Return the [X, Y] coordinate for the center point of the cell that contains the specified text.  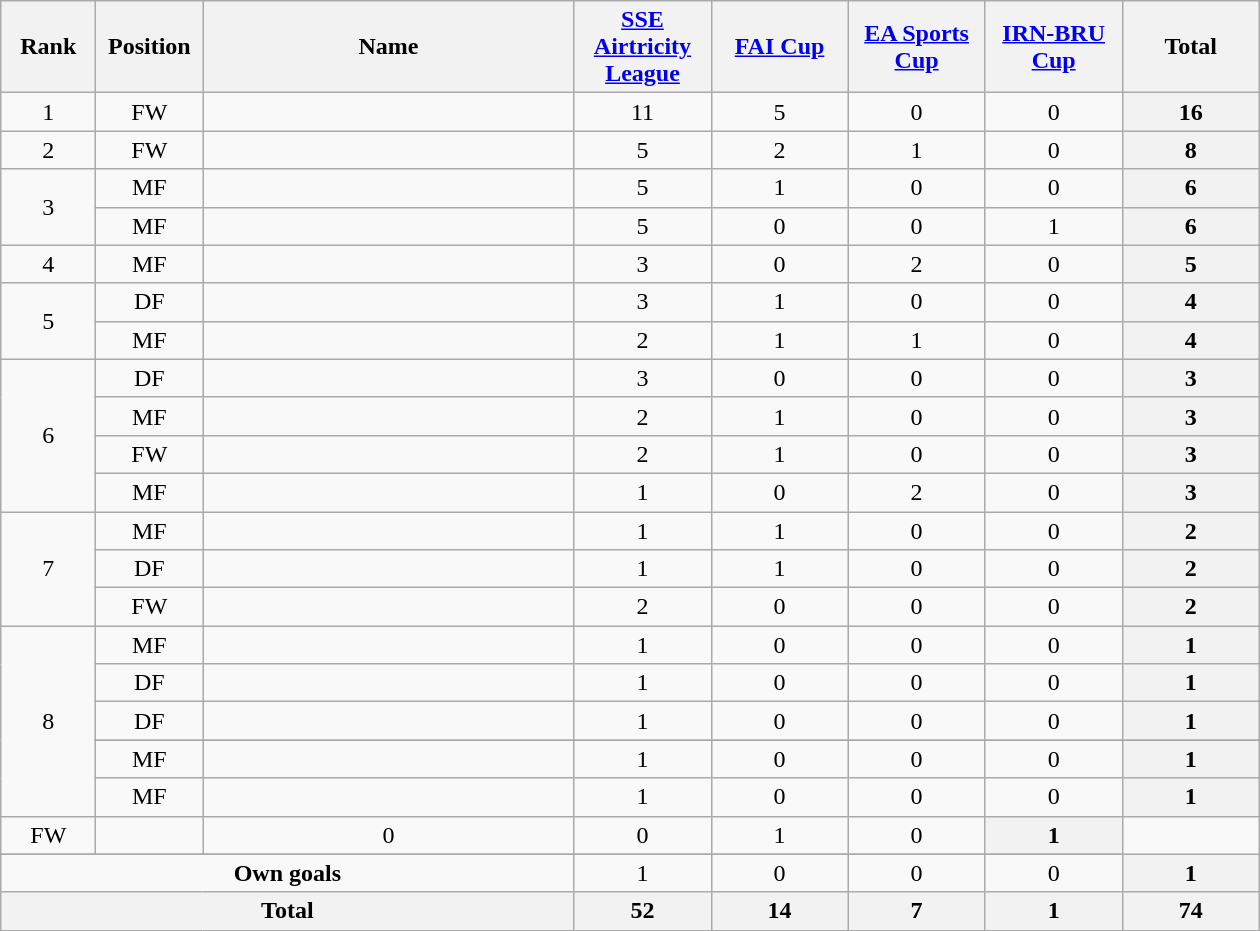
EA Sports Cup [916, 47]
16 [1190, 112]
Position [150, 47]
Rank [48, 47]
SSE Airtricity League [642, 47]
11 [642, 112]
Name [388, 47]
14 [780, 911]
Own goals [288, 873]
IRN-BRU Cup [1054, 47]
52 [642, 911]
FAI Cup [780, 47]
74 [1190, 911]
